Capture the cell that displays the provided text and extract its [X, Y] central coordinate. 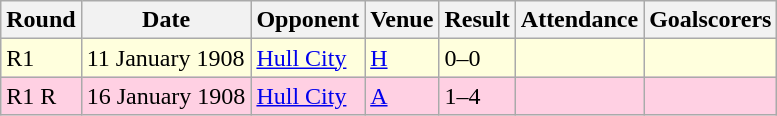
Opponent [308, 20]
H [402, 58]
11 January 1908 [166, 58]
Round [41, 20]
16 January 1908 [166, 96]
A [402, 96]
R1 [41, 58]
1–4 [477, 96]
Date [166, 20]
0–0 [477, 58]
Attendance [579, 20]
Result [477, 20]
Goalscorers [710, 20]
Venue [402, 20]
R1 R [41, 96]
